Extract the [x, y] coordinate from the center of the cell holding the provided text.  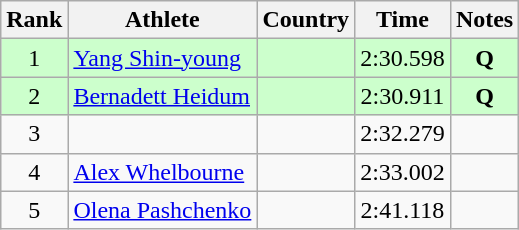
Alex Whelbourne [162, 172]
2:30.911 [403, 96]
Athlete [162, 20]
2:41.118 [403, 210]
3 [34, 134]
Notes [484, 20]
2 [34, 96]
1 [34, 58]
Yang Shin-young [162, 58]
Olena Pashchenko [162, 210]
2:30.598 [403, 58]
Time [403, 20]
Country [306, 20]
2:32.279 [403, 134]
2:33.002 [403, 172]
Rank [34, 20]
4 [34, 172]
Bernadett Heidum [162, 96]
5 [34, 210]
